Find where the given text appears and provide that cell's center as (x, y) coordinate. 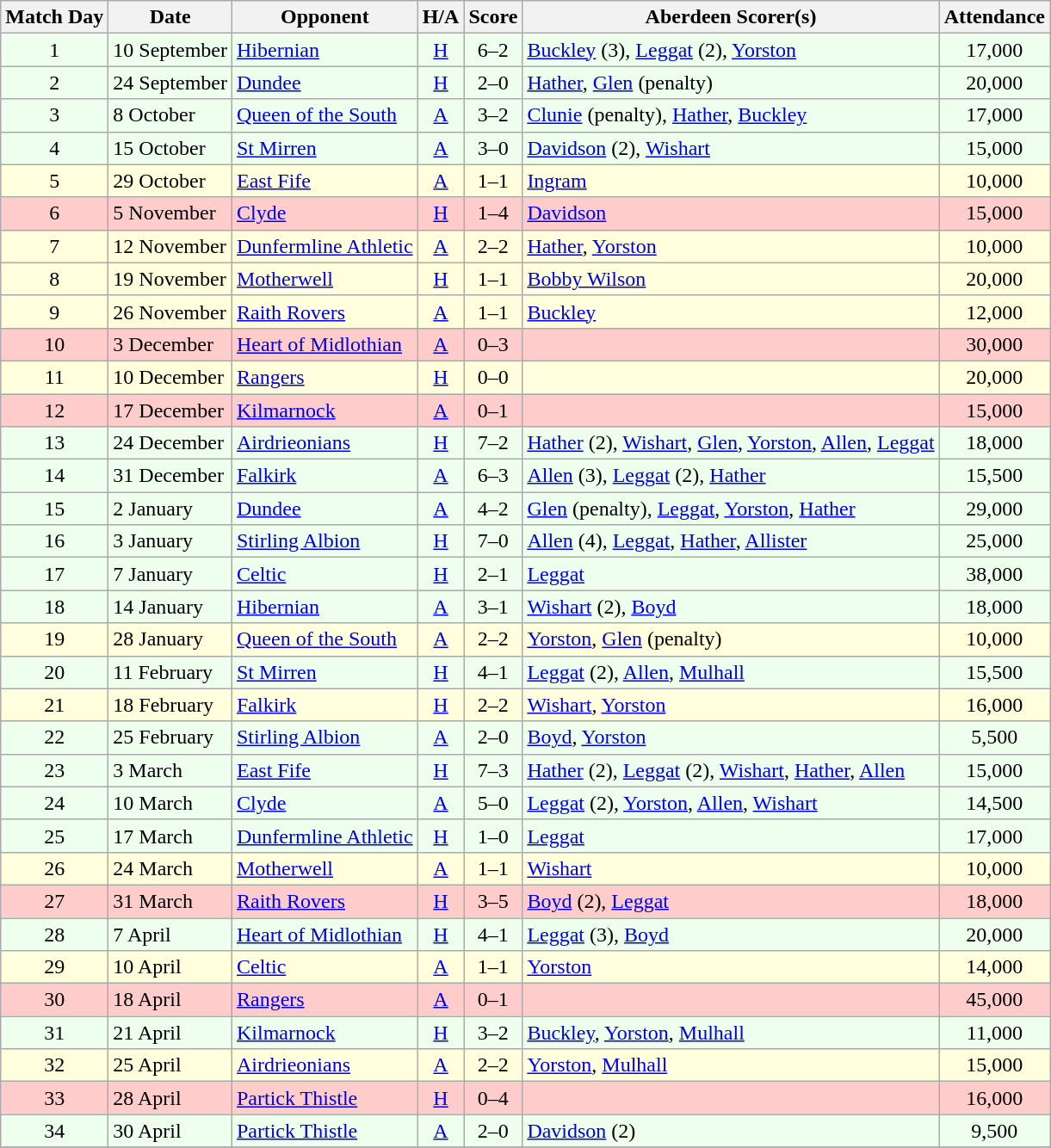
20 (55, 672)
30 (55, 1000)
7–0 (493, 541)
Yorston (731, 967)
34 (55, 1131)
10 December (170, 377)
38,000 (994, 574)
Yorston, Glen (penalty) (731, 639)
7–2 (493, 443)
0–4 (493, 1098)
Buckley (731, 312)
0–3 (493, 344)
Leggat (3), Boyd (731, 934)
Boyd, Yorston (731, 738)
10 (55, 344)
3 (55, 115)
28 April (170, 1098)
31 December (170, 476)
23 (55, 770)
24 March (170, 868)
18 February (170, 705)
7 (55, 246)
29 October (170, 181)
27 (55, 901)
25,000 (994, 541)
Boyd (2), Leggat (731, 901)
7 January (170, 574)
45,000 (994, 1000)
18 April (170, 1000)
15 (55, 509)
28 (55, 934)
6 (55, 213)
11 February (170, 672)
31 (55, 1033)
11,000 (994, 1033)
12,000 (994, 312)
3 January (170, 541)
Glen (penalty), Leggat, Yorston, Hather (731, 509)
5 (55, 181)
8 October (170, 115)
Davidson (731, 213)
22 (55, 738)
9,500 (994, 1131)
17 (55, 574)
Allen (4), Leggat, Hather, Allister (731, 541)
2 January (170, 509)
32 (55, 1065)
Yorston, Mulhall (731, 1065)
25 (55, 836)
Wishart (731, 868)
30 April (170, 1131)
29,000 (994, 509)
Aberdeen Scorer(s) (731, 17)
Date (170, 17)
15 October (170, 148)
10 March (170, 803)
26 November (170, 312)
Attendance (994, 17)
3 March (170, 770)
25 February (170, 738)
Hather, Glen (penalty) (731, 83)
33 (55, 1098)
1 (55, 50)
19 (55, 639)
Leggat (2), Allen, Mulhall (731, 672)
25 April (170, 1065)
10 September (170, 50)
3–1 (493, 607)
6–3 (493, 476)
30,000 (994, 344)
31 March (170, 901)
2–1 (493, 574)
24 December (170, 443)
Clunie (penalty), Hather, Buckley (731, 115)
12 November (170, 246)
1–0 (493, 836)
28 January (170, 639)
Bobby Wilson (731, 279)
0–0 (493, 377)
14 (55, 476)
Opponent (325, 17)
16 (55, 541)
5,500 (994, 738)
17 March (170, 836)
21 (55, 705)
Buckley, Yorston, Mulhall (731, 1033)
Leggat (2), Yorston, Allen, Wishart (731, 803)
Hather (2), Leggat (2), Wishart, Hather, Allen (731, 770)
24 September (170, 83)
3–0 (493, 148)
2 (55, 83)
26 (55, 868)
13 (55, 443)
18 (55, 607)
Hather, Yorston (731, 246)
7 April (170, 934)
Allen (3), Leggat (2), Hather (731, 476)
14,500 (994, 803)
7–3 (493, 770)
Davidson (2), Wishart (731, 148)
Wishart, Yorston (731, 705)
12 (55, 410)
3–5 (493, 901)
9 (55, 312)
14 January (170, 607)
10 April (170, 967)
4 (55, 148)
Hather (2), Wishart, Glen, Yorston, Allen, Leggat (731, 443)
6–2 (493, 50)
19 November (170, 279)
Davidson (2) (731, 1131)
5–0 (493, 803)
Ingram (731, 181)
H/A (441, 17)
5 November (170, 213)
8 (55, 279)
11 (55, 377)
Buckley (3), Leggat (2), Yorston (731, 50)
Match Day (55, 17)
1–4 (493, 213)
14,000 (994, 967)
21 April (170, 1033)
3 December (170, 344)
4–2 (493, 509)
17 December (170, 410)
24 (55, 803)
Score (493, 17)
29 (55, 967)
Wishart (2), Boyd (731, 607)
